Find where the given text appears and provide that cell's center as (x, y) coordinate. 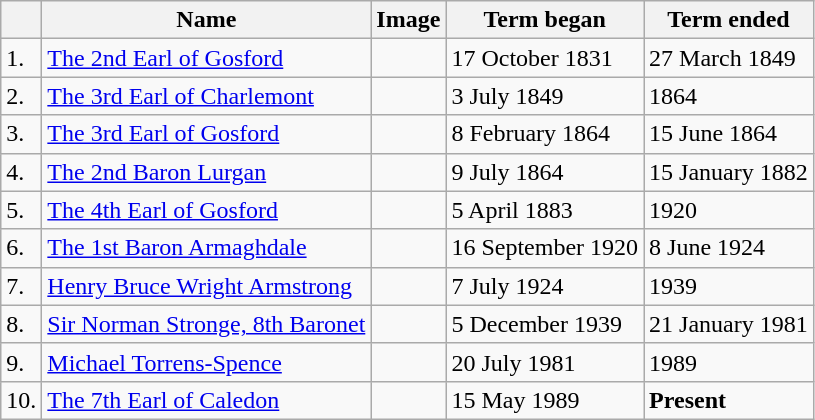
Present (729, 400)
8. (22, 324)
The 3rd Earl of Charlemont (206, 96)
15 January 1882 (729, 172)
15 May 1989 (545, 400)
1864 (729, 96)
The 2nd Baron Lurgan (206, 172)
1989 (729, 362)
Michael Torrens-Spence (206, 362)
5 December 1939 (545, 324)
6. (22, 248)
9 July 1864 (545, 172)
16 September 1920 (545, 248)
7 July 1924 (545, 286)
17 October 1831 (545, 58)
The 1st Baron Armaghdale (206, 248)
4. (22, 172)
Image (408, 20)
5 April 1883 (545, 210)
Term began (545, 20)
1939 (729, 286)
The 7th Earl of Caledon (206, 400)
Name (206, 20)
15 June 1864 (729, 134)
Henry Bruce Wright Armstrong (206, 286)
3 July 1849 (545, 96)
2. (22, 96)
3. (22, 134)
7. (22, 286)
10. (22, 400)
The 3rd Earl of Gosford (206, 134)
8 June 1924 (729, 248)
1920 (729, 210)
21 January 1981 (729, 324)
5. (22, 210)
Term ended (729, 20)
27 March 1849 (729, 58)
Sir Norman Stronge, 8th Baronet (206, 324)
1. (22, 58)
8 February 1864 (545, 134)
The 2nd Earl of Gosford (206, 58)
9. (22, 362)
20 July 1981 (545, 362)
The 4th Earl of Gosford (206, 210)
